Capture the cell that displays the provided text and extract its (X, Y) central coordinate. 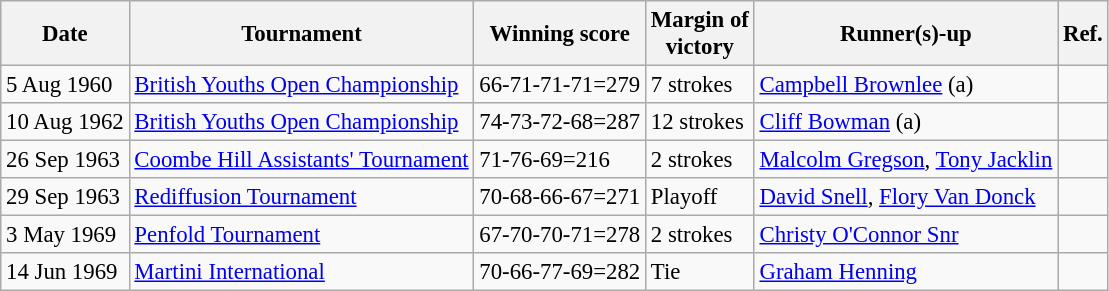
10 Aug 1962 (65, 122)
David Snell, Flory Van Donck (906, 197)
12 strokes (700, 122)
Campbell Brownlee (a) (906, 85)
Penfold Tournament (302, 235)
Rediffusion Tournament (302, 197)
Malcolm Gregson, Tony Jacklin (906, 160)
Date (65, 34)
29 Sep 1963 (65, 197)
7 strokes (700, 85)
74-73-72-68=287 (560, 122)
Coombe Hill Assistants' Tournament (302, 160)
71-76-69=216 (560, 160)
Margin ofvictory (700, 34)
Cliff Bowman (a) (906, 122)
Runner(s)-up (906, 34)
67-70-70-71=278 (560, 235)
26 Sep 1963 (65, 160)
70-68-66-67=271 (560, 197)
Winning score (560, 34)
Christy O'Connor Snr (906, 235)
Ref. (1083, 34)
5 Aug 1960 (65, 85)
3 May 1969 (65, 235)
Playoff (700, 197)
66-71-71-71=279 (560, 85)
Tournament (302, 34)
